Identify which cell holds the provided text, then report its (X, Y) central coordinate. 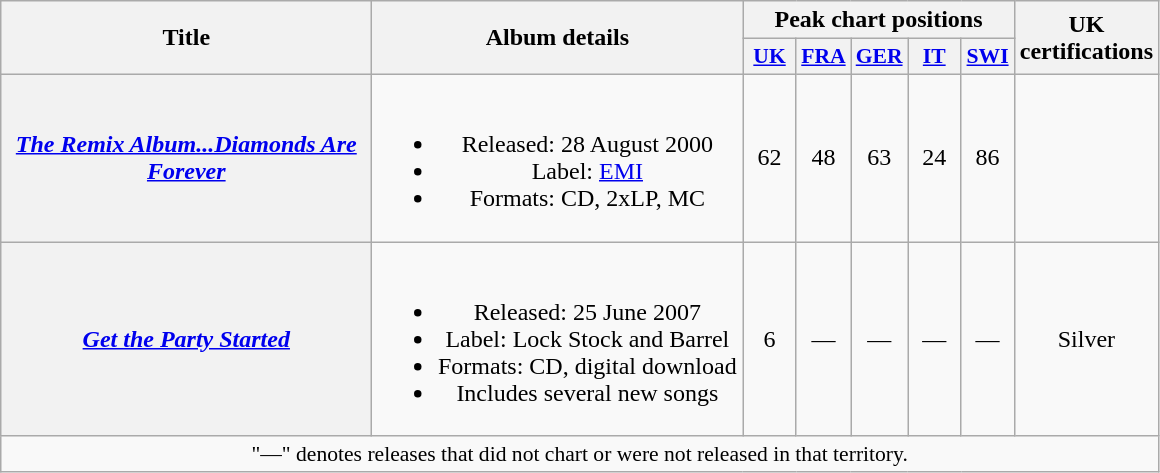
63 (880, 158)
"—" denotes releases that did not chart or were not released in that territory. (580, 454)
SWI (988, 57)
Peak chart positions (878, 20)
62 (770, 158)
86 (988, 158)
UK (770, 57)
24 (934, 158)
Released: 28 August 2000Label: EMIFormats: CD, 2xLP, MC (558, 158)
48 (823, 158)
Title (186, 38)
Silver (1086, 339)
GER (880, 57)
Album details (558, 38)
IT (934, 57)
Released: 25 June 2007Label: Lock Stock and BarrelFormats: CD, digital downloadIncludes several new songs (558, 339)
The Remix Album...Diamonds Are Forever (186, 158)
UKcertifications (1086, 38)
FRA (823, 57)
Get the Party Started (186, 339)
6 (770, 339)
